Search for the cell housing the specified text and yield its (X, Y) center coordinate. 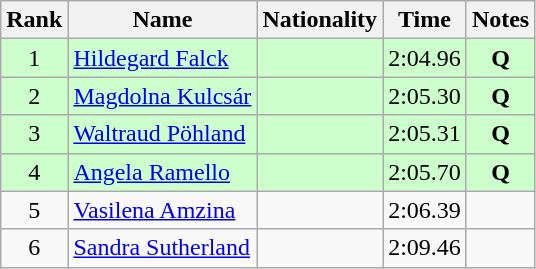
4 (34, 172)
Waltraud Pöhland (162, 134)
5 (34, 210)
Vasilena Amzina (162, 210)
Rank (34, 20)
Notes (500, 20)
2:04.96 (425, 58)
3 (34, 134)
2:09.46 (425, 248)
1 (34, 58)
6 (34, 248)
2:05.31 (425, 134)
2:06.39 (425, 210)
Name (162, 20)
2:05.70 (425, 172)
2:05.30 (425, 96)
Angela Ramello (162, 172)
Time (425, 20)
Nationality (320, 20)
Hildegard Falck (162, 58)
2 (34, 96)
Magdolna Kulcsár (162, 96)
Sandra Sutherland (162, 248)
